Pinpoint the cell where the given text exists, returning its [X, Y] midpoint coordinate. 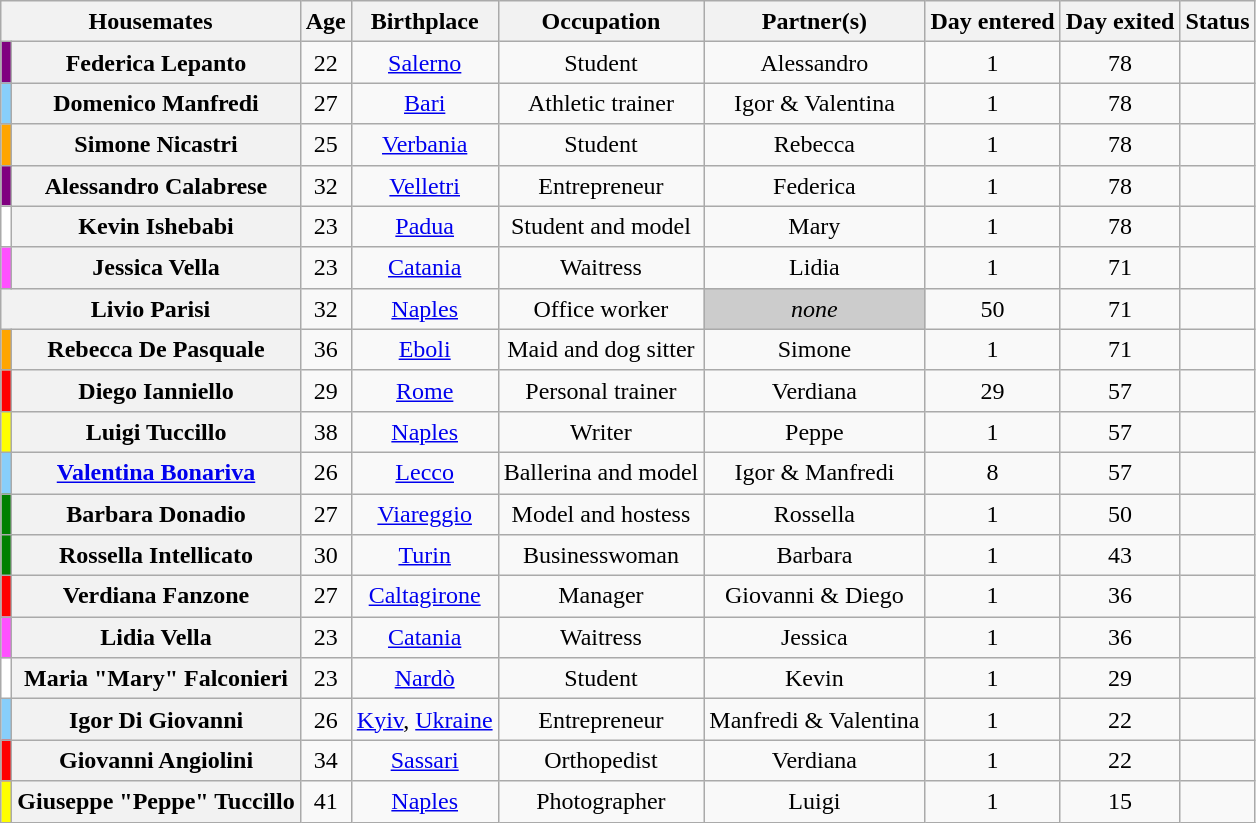
Lidia Vella [156, 638]
Writer [601, 432]
Birthplace [424, 22]
Diego Ianniello [156, 390]
Padua [424, 226]
Personal trainer [601, 390]
Eboli [424, 350]
Day entered [992, 22]
Verbania [424, 144]
Turin [424, 556]
Lecco [424, 472]
Alessandro [814, 62]
Kevin [814, 678]
none [814, 308]
Athletic trainer [601, 104]
Federica Lepanto [156, 62]
Luigi [814, 802]
Peppe [814, 432]
Lidia [814, 268]
Igor Di Giovanni [156, 720]
Mary [814, 226]
Day exited [1120, 22]
Federica [814, 186]
Igor & Valentina [814, 104]
Nardò [424, 678]
Sassari [424, 760]
Rossella [814, 514]
15 [1120, 802]
Simone Nicastri [156, 144]
8 [992, 472]
Orthopedist [601, 760]
Giuseppe "Peppe" Tuccillo [156, 802]
43 [1120, 556]
Valentina Bonariva [156, 472]
Giovanni Angiolini [156, 760]
Livio Parisi [150, 308]
Kyiv, Ukraine [424, 720]
Bari [424, 104]
Barbara [814, 556]
Maria "Mary" Falconieri [156, 678]
Igor & Manfredi [814, 472]
Rome [424, 390]
25 [326, 144]
Manager [601, 596]
Kevin Ishebabi [156, 226]
Giovanni & Diego [814, 596]
Partner(s) [814, 22]
Caltagirone [424, 596]
Verdiana Fanzone [156, 596]
Housemates [150, 22]
Age [326, 22]
Businesswoman [601, 556]
Domenico Manfredi [156, 104]
41 [326, 802]
Maid and dog sitter [601, 350]
Manfredi & Valentina [814, 720]
Barbara Donadio [156, 514]
Simone [814, 350]
Student and model [601, 226]
Ballerina and model [601, 472]
Alessandro Calabrese [156, 186]
34 [326, 760]
Model and hostess [601, 514]
Rebecca De Pasquale [156, 350]
Rossella Intellicato [156, 556]
Office worker [601, 308]
Photographer [601, 802]
38 [326, 432]
Rebecca [814, 144]
Viareggio [424, 514]
Status [1218, 22]
Luigi Tuccillo [156, 432]
Jessica [814, 638]
Salerno [424, 62]
Occupation [601, 22]
Jessica Vella [156, 268]
30 [326, 556]
Velletri [424, 186]
